Return (x, y) of the center of cell containing provided text 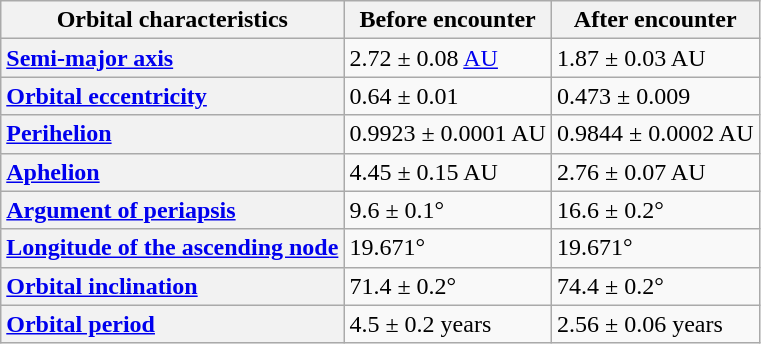
Orbital eccentricity (172, 96)
2.72 ± 0.08 AU (448, 58)
74.4 ± 0.2° (655, 286)
Before encounter (448, 20)
0.9844 ± 0.0002 AU (655, 134)
Orbital characteristics (172, 20)
Semi-major axis (172, 58)
16.6 ± 0.2° (655, 210)
2.76 ± 0.07 AU (655, 172)
0.473 ± 0.009 (655, 96)
2.56 ± 0.06 years (655, 324)
Perihelion (172, 134)
1.87 ± 0.03 AU (655, 58)
Orbital inclination (172, 286)
4.5 ± 0.2 years (448, 324)
Aphelion (172, 172)
9.6 ± 0.1° (448, 210)
4.45 ± 0.15 AU (448, 172)
Argument of periapsis (172, 210)
After encounter (655, 20)
0.64 ± 0.01 (448, 96)
71.4 ± 0.2° (448, 286)
Longitude of the ascending node (172, 248)
Orbital period (172, 324)
0.9923 ± 0.0001 AU (448, 134)
